For the text-containing cell, return its midpoint in (x, y) coordinate format. 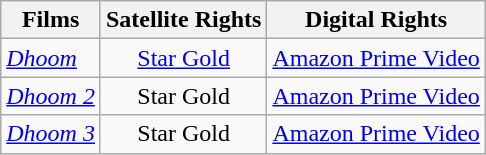
Dhoom 2 (51, 96)
Digital Rights (376, 20)
Films (51, 20)
Satellite Rights (183, 20)
Dhoom 3 (51, 134)
Dhoom (51, 58)
